Provide the [X, Y] coordinate of the cell's center where the given text is located.  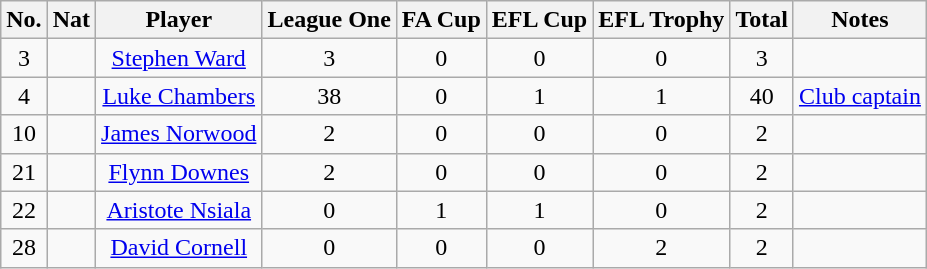
League One [329, 20]
James Norwood [179, 134]
Nat [71, 20]
Total [762, 20]
22 [24, 210]
Aristote Nsiala [179, 210]
Flynn Downes [179, 172]
FA Cup [441, 20]
40 [762, 96]
Luke Chambers [179, 96]
EFL Cup [539, 20]
EFL Trophy [662, 20]
Notes [860, 20]
Player [179, 20]
4 [24, 96]
Club captain [860, 96]
10 [24, 134]
21 [24, 172]
28 [24, 248]
Stephen Ward [179, 58]
38 [329, 96]
No. [24, 20]
David Cornell [179, 248]
